Return [X, Y] of the center of cell containing provided text 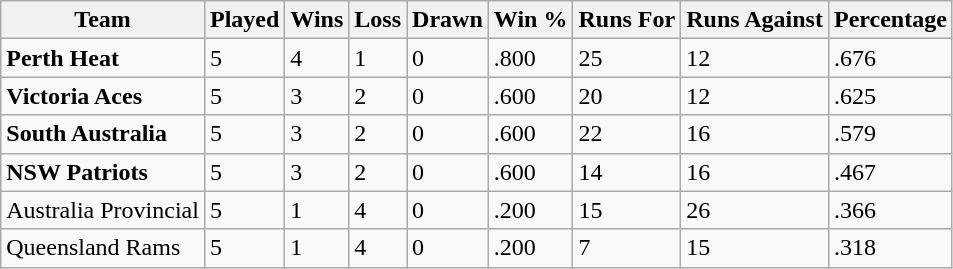
Queensland Rams [103, 248]
Victoria Aces [103, 96]
Percentage [890, 20]
26 [755, 210]
Drawn [448, 20]
Perth Heat [103, 58]
.676 [890, 58]
Wins [317, 20]
Played [244, 20]
Runs Against [755, 20]
20 [627, 96]
NSW Patriots [103, 172]
25 [627, 58]
.625 [890, 96]
.800 [530, 58]
Runs For [627, 20]
.467 [890, 172]
Loss [378, 20]
.579 [890, 134]
Australia Provincial [103, 210]
Win % [530, 20]
22 [627, 134]
Team [103, 20]
14 [627, 172]
7 [627, 248]
.318 [890, 248]
South Australia [103, 134]
.366 [890, 210]
